Return the (X, Y) coordinate for the center point of the cell that contains the specified text.  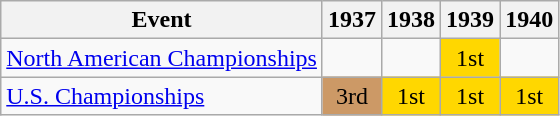
1939 (470, 20)
1938 (412, 20)
1940 (530, 20)
North American Championships (162, 58)
U.S. Championships (162, 96)
Event (162, 20)
1937 (352, 20)
3rd (352, 96)
